Return [x, y] of the center of cell containing provided text 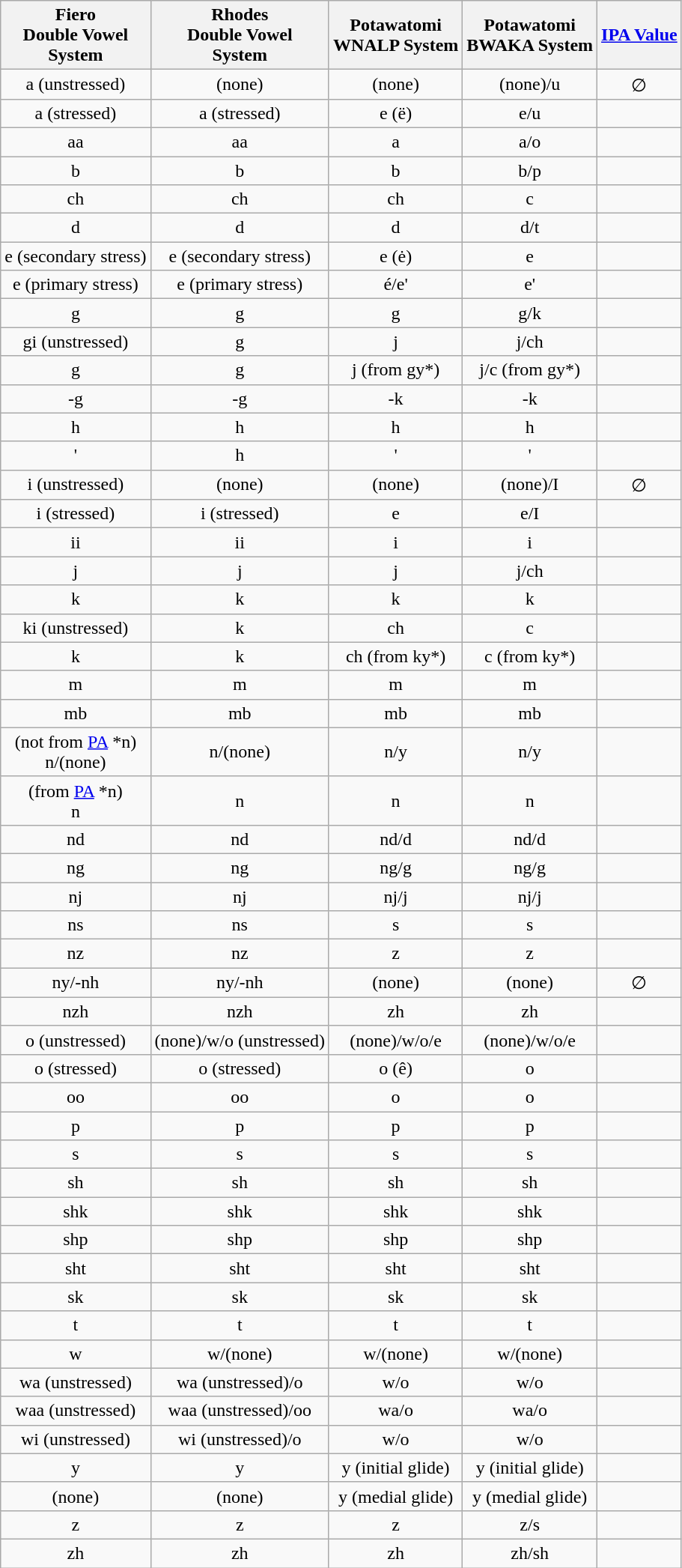
é/e' [395, 285]
c (from ky*) [530, 656]
o (ê) [395, 1068]
e (ė) [395, 256]
waa (unstressed) [76, 1411]
(none)/I [530, 485]
n/(none) [240, 752]
wa (unstressed)/o [240, 1382]
a (unstressed) [76, 85]
Fiero Double Vowel System [76, 35]
o (unstressed) [76, 1040]
ch (from ky*) [395, 656]
a/o [530, 142]
wi (unstressed)/o [240, 1439]
Potawatomi WNALP System [395, 35]
e/u [530, 113]
j/c (from gy*) [530, 370]
d/t [530, 228]
IPA Value [639, 35]
(from PA *n)n [76, 800]
(none)/u [530, 85]
Potawatomi BWAKA System [530, 35]
e/I [530, 514]
Rhodes Double Vowel System [240, 35]
(not from PA *n)n/(none) [76, 752]
e (ë) [395, 113]
gi (unstressed) [76, 342]
b/p [530, 170]
i (unstressed) [76, 485]
waa (unstressed)/oo [240, 1411]
e' [530, 285]
j (from gy*) [395, 370]
(none)/w/o (unstressed) [240, 1040]
wi (unstressed) [76, 1439]
wa (unstressed) [76, 1382]
zh/sh [530, 1553]
z/s [530, 1525]
g/k [530, 313]
ki (unstressed) [76, 628]
w [76, 1354]
a [395, 142]
